Identify which cell holds the provided text, then report its (X, Y) central coordinate. 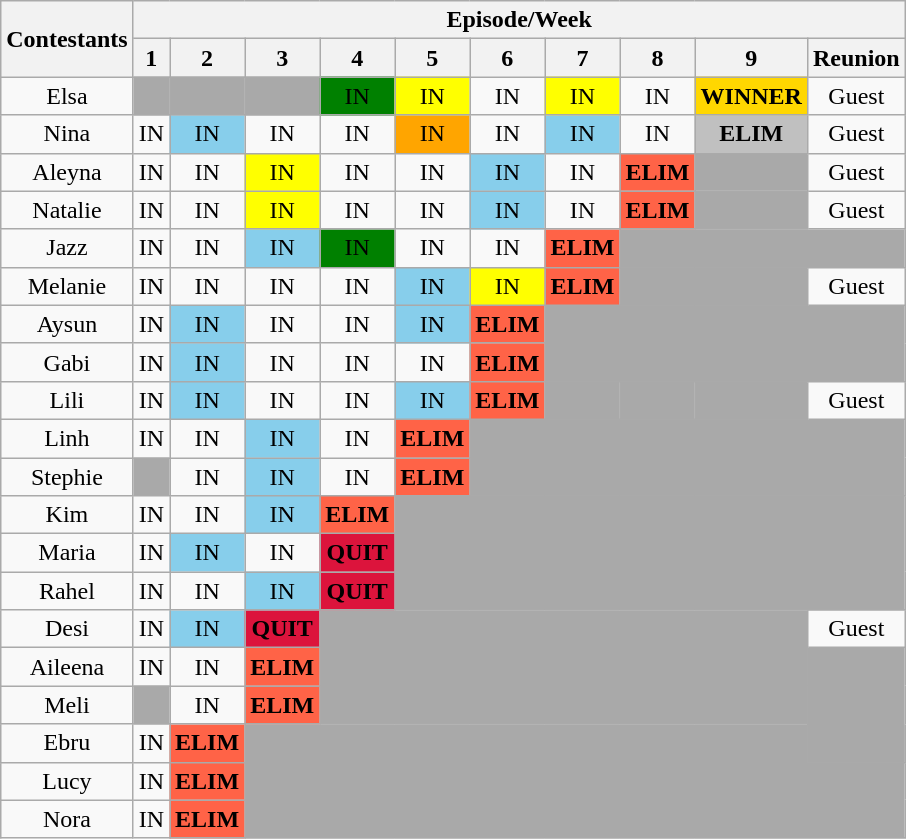
3 (282, 58)
Kim (67, 515)
6 (508, 58)
Stephie (67, 477)
9 (751, 58)
Gabi (67, 362)
Aysun (67, 324)
WINNER (751, 96)
Ebru (67, 743)
Aileena (67, 667)
Jazz (67, 248)
Elsa (67, 96)
Meli (67, 705)
Nina (67, 134)
Lili (67, 400)
Natalie (67, 210)
Episode/Week (519, 20)
Maria (67, 553)
Lucy (67, 781)
Nora (67, 819)
1 (151, 58)
Linh (67, 438)
Aleyna (67, 172)
Desi (67, 629)
2 (208, 58)
7 (582, 58)
Reunion (856, 58)
Contestants (67, 39)
4 (358, 58)
Melanie (67, 286)
5 (432, 58)
8 (658, 58)
Rahel (67, 591)
